Detect which cell encompasses the target text, then output its (x, y) center coordinate. 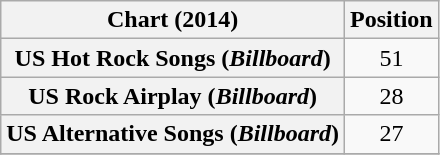
28 (392, 96)
US Hot Rock Songs (Billboard) (173, 58)
Position (392, 20)
Chart (2014) (173, 20)
51 (392, 58)
27 (392, 134)
US Alternative Songs (Billboard) (173, 134)
US Rock Airplay (Billboard) (173, 96)
